Scan for the cell matching the given text and deliver its [x, y] coordinate at center. 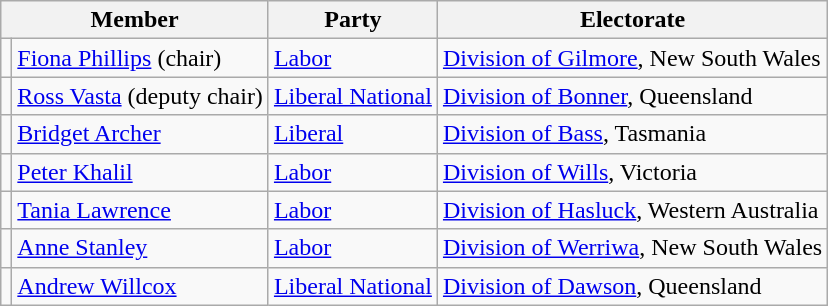
Liberal [352, 134]
Division of Hasluck, Western Australia [632, 210]
Peter Khalil [140, 172]
Division of Werriwa, New South Wales [632, 248]
Fiona Phillips (chair) [140, 58]
Andrew Willcox [140, 286]
Tania Lawrence [140, 210]
Bridget Archer [140, 134]
Electorate [632, 20]
Anne Stanley [140, 248]
Division of Bass, Tasmania [632, 134]
Division of Dawson, Queensland [632, 286]
Ross Vasta (deputy chair) [140, 96]
Division of Gilmore, New South Wales [632, 58]
Party [352, 20]
Division of Bonner, Queensland [632, 96]
Member [135, 20]
Division of Wills, Victoria [632, 172]
